From the cell containing the given text, extract its center point as (x, y) coordinate. 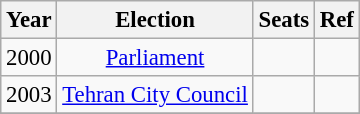
2000 (29, 58)
Seats (284, 20)
Ref (336, 20)
Parliament (155, 58)
Election (155, 20)
Tehran City Council (155, 95)
Year (29, 20)
2003 (29, 95)
